Pinpoint the cell where the given text exists, returning its [x, y] midpoint coordinate. 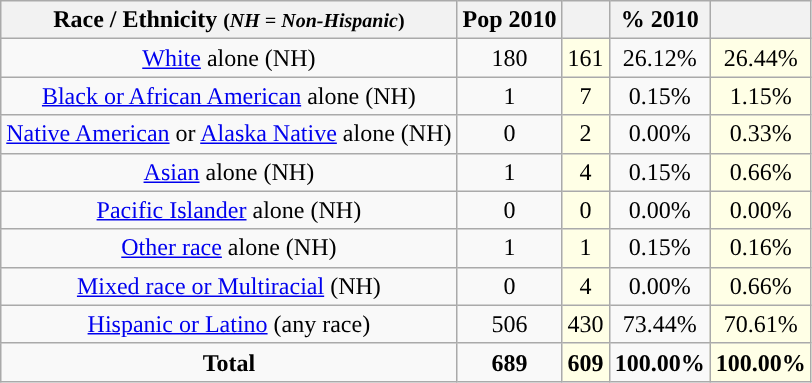
7 [586, 96]
Race / Ethnicity (NH = Non-Hispanic) [229, 20]
2 [586, 134]
Total [229, 362]
0.16% [760, 248]
161 [586, 58]
White alone (NH) [229, 58]
% 2010 [660, 20]
Pop 2010 [510, 20]
70.61% [760, 324]
1.15% [760, 96]
Native American or Alaska Native alone (NH) [229, 134]
26.44% [760, 58]
0.33% [760, 134]
Black or African American alone (NH) [229, 96]
689 [510, 362]
506 [510, 324]
73.44% [660, 324]
Mixed race or Multiracial (NH) [229, 286]
Hispanic or Latino (any race) [229, 324]
609 [586, 362]
430 [586, 324]
180 [510, 58]
Other race alone (NH) [229, 248]
26.12% [660, 58]
Pacific Islander alone (NH) [229, 210]
Asian alone (NH) [229, 172]
